Return the (x, y) coordinate for the center point of the cell that contains the specified text.  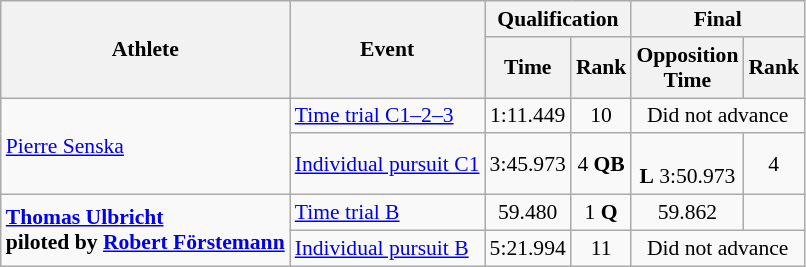
OppositionTime (687, 68)
4 (774, 164)
4 QB (602, 164)
Final (718, 19)
Thomas Ulbrichtpiloted by Robert Förstemann (146, 230)
59.480 (528, 213)
Time trial C1–2–3 (388, 116)
59.862 (687, 213)
Pierre Senska (146, 146)
Event (388, 50)
Athlete (146, 50)
3:45.973 (528, 164)
Time trial B (388, 213)
Individual pursuit C1 (388, 164)
10 (602, 116)
L 3:50.973 (687, 164)
1 Q (602, 213)
Time (528, 68)
5:21.994 (528, 248)
Individual pursuit B (388, 248)
1:11.449 (528, 116)
Qualification (558, 19)
11 (602, 248)
